Provide the (X, Y) coordinate of the cell's center where the given text is located.  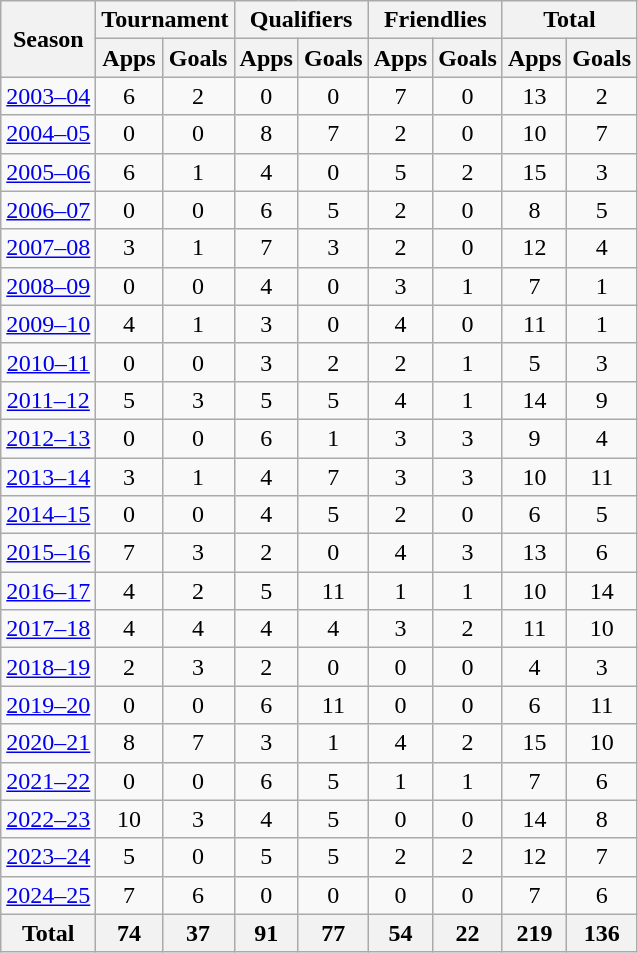
2012–13 (48, 438)
2018–19 (48, 667)
2023–24 (48, 857)
Qualifiers (301, 20)
Tournament (165, 20)
2011–12 (48, 400)
2013–14 (48, 477)
22 (468, 933)
2022–23 (48, 819)
2010–11 (48, 362)
136 (602, 933)
2021–22 (48, 781)
2007–08 (48, 248)
2016–17 (48, 591)
2020–21 (48, 743)
2006–07 (48, 210)
219 (534, 933)
2024–25 (48, 895)
2017–18 (48, 629)
2014–15 (48, 515)
54 (400, 933)
2019–20 (48, 705)
37 (198, 933)
Season (48, 39)
2004–05 (48, 134)
91 (266, 933)
Friendlies (435, 20)
77 (333, 933)
2008–09 (48, 286)
2003–04 (48, 96)
2005–06 (48, 172)
74 (129, 933)
2015–16 (48, 553)
2009–10 (48, 324)
